Detect which cell encompasses the target text, then output its [X, Y] center coordinate. 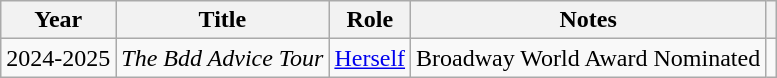
Year [58, 20]
Notes [588, 20]
Broadway World Award Nominated [588, 58]
Title [222, 20]
2024-2025 [58, 58]
Role [370, 20]
The Bdd Advice Tour [222, 58]
Herself [370, 58]
